Scan for the cell matching the given text and deliver its [x, y] coordinate at center. 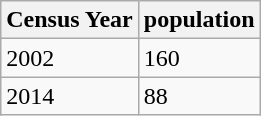
160 [199, 58]
Census Year [70, 20]
88 [199, 96]
2002 [70, 58]
2014 [70, 96]
population [199, 20]
